Extract the (X, Y) coordinate from the center of the cell holding the provided text.  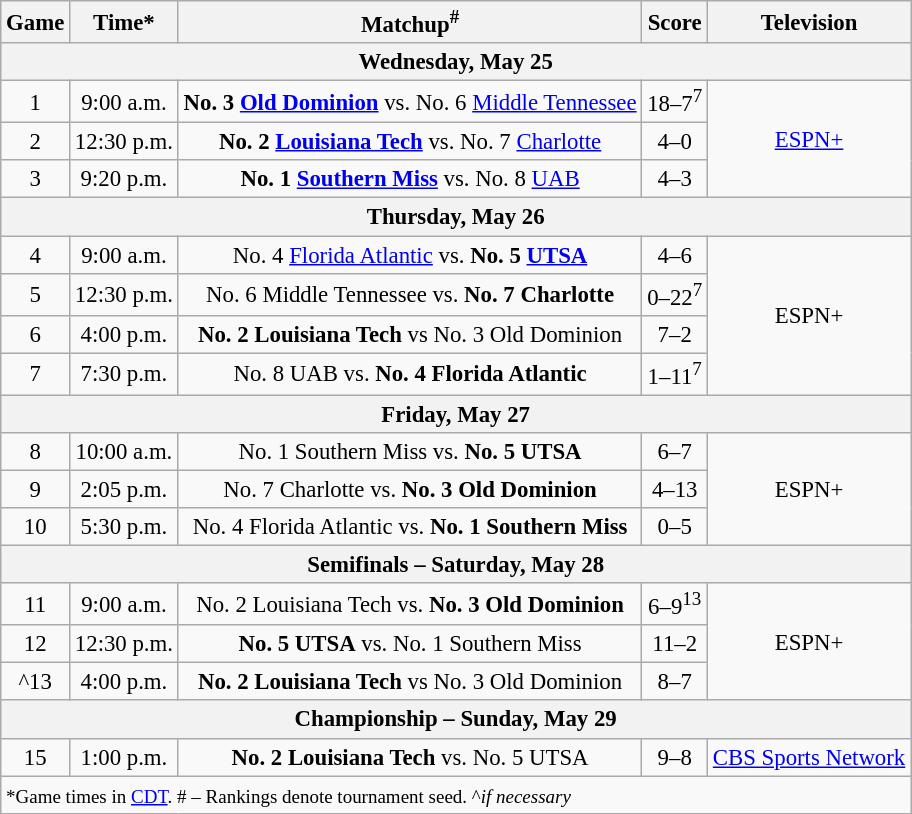
No. 2 Louisiana Tech vs. No. 5 UTSA (410, 757)
11 (36, 604)
No. 4 Florida Atlantic vs. No. 5 UTSA (410, 255)
5:30 p.m. (124, 527)
9–8 (675, 757)
1 (36, 102)
7:30 p.m. (124, 374)
No. 6 Middle Tennessee vs. No. 7 Charlotte (410, 294)
9 (36, 489)
5 (36, 294)
6–913 (675, 604)
6 (36, 334)
10 (36, 527)
8 (36, 452)
No. 4 Florida Atlantic vs. No. 1 Southern Miss (410, 527)
Game (36, 22)
4–6 (675, 255)
12 (36, 644)
9:20 p.m. (124, 179)
4–0 (675, 142)
18–77 (675, 102)
Semifinals – Saturday, May 28 (456, 565)
Matchup# (410, 22)
4–3 (675, 179)
1:00 p.m. (124, 757)
2 (36, 142)
Championship – Sunday, May 29 (456, 720)
2:05 p.m. (124, 489)
No. 3 Old Dominion vs. No. 6 Middle Tennessee (410, 102)
No. 2 Louisiana Tech vs. No. 7 Charlotte (410, 142)
Thursday, May 26 (456, 217)
10:00 a.m. (124, 452)
4 (36, 255)
11–2 (675, 644)
7 (36, 374)
15 (36, 757)
8–7 (675, 682)
6–7 (675, 452)
CBS Sports Network (810, 757)
Wednesday, May 25 (456, 62)
No. 2 Louisiana Tech vs. No. 3 Old Dominion (410, 604)
1–117 (675, 374)
*Game times in CDT. # – Rankings denote tournament seed. ^if necessary (456, 795)
No. 5 UTSA vs. No. 1 Southern Miss (410, 644)
7–2 (675, 334)
Friday, May 27 (456, 414)
^13 (36, 682)
4–13 (675, 489)
No. 7 Charlotte vs. No. 3 Old Dominion (410, 489)
Time* (124, 22)
No. 1 Southern Miss vs. No. 8 UAB (410, 179)
3 (36, 179)
Score (675, 22)
0–227 (675, 294)
Television (810, 22)
0–5 (675, 527)
No. 1 Southern Miss vs. No. 5 UTSA (410, 452)
No. 8 UAB vs. No. 4 Florida Atlantic (410, 374)
